Return (x, y) of the center of cell containing provided text 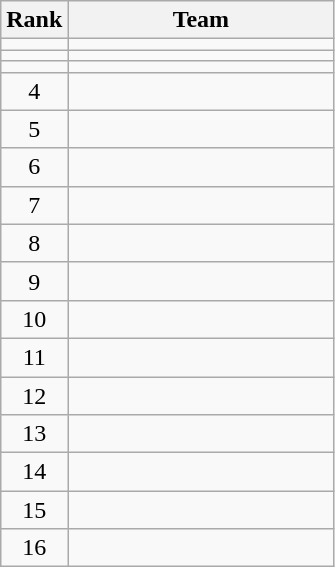
6 (34, 167)
4 (34, 91)
13 (34, 434)
14 (34, 472)
9 (34, 281)
8 (34, 243)
12 (34, 395)
Rank (34, 20)
Team (201, 20)
10 (34, 319)
5 (34, 129)
16 (34, 548)
11 (34, 357)
7 (34, 205)
15 (34, 510)
